Provide the [X, Y] coordinate of the cell's center where the given text is located.  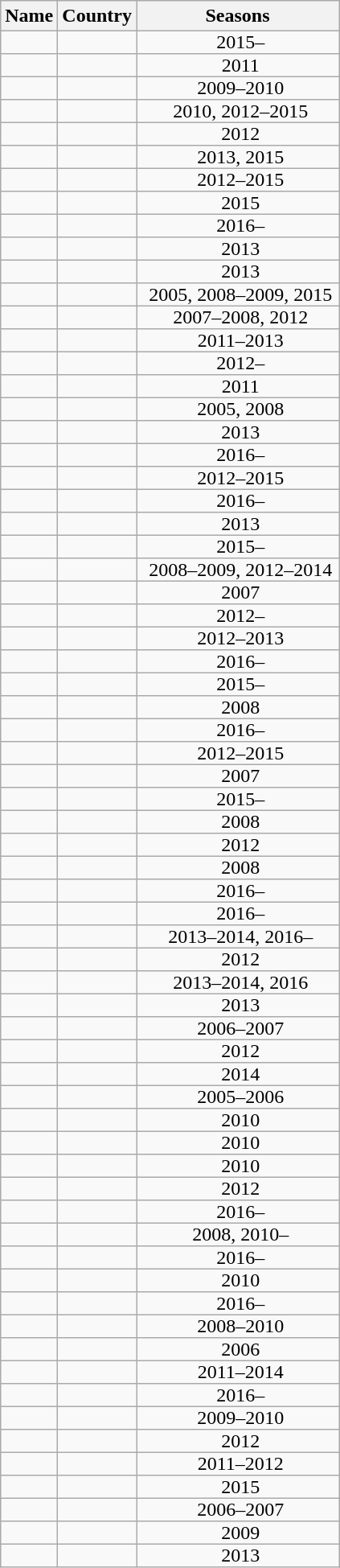
Name [29, 16]
2009 [238, 1533]
2011–2014 [238, 1373]
2008–2010 [238, 1327]
2006 [238, 1349]
2014 [238, 1074]
2011–2012 [238, 1464]
2008, 2010– [238, 1235]
2008–2009, 2012–2014 [238, 570]
2005–2006 [238, 1097]
Seasons [238, 16]
2011–2013 [238, 340]
2005, 2008–2009, 2015 [238, 294]
2012–2013 [238, 639]
2010, 2012–2015 [238, 111]
2005, 2008 [238, 409]
Country [97, 16]
2013–2014, 2016 [238, 982]
2007–2008, 2012 [238, 318]
2013, 2015 [238, 157]
2013–2014, 2016– [238, 936]
